Provide the (x, y) coordinate of the cell's center where the given text is located.  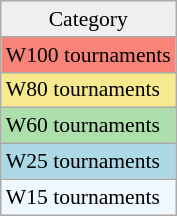
W80 tournaments (88, 90)
Category (88, 19)
W25 tournaments (88, 162)
W15 tournaments (88, 197)
W60 tournaments (88, 126)
W100 tournaments (88, 55)
